Scan for the cell matching the given text and deliver its (x, y) coordinate at center. 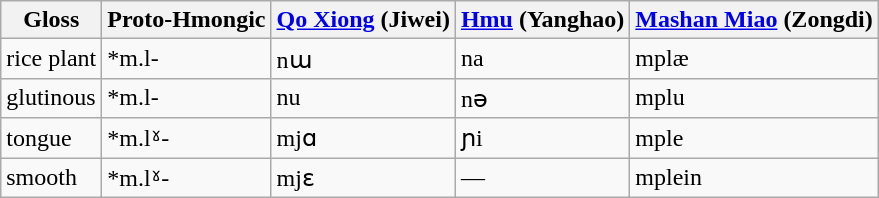
mjɑ (363, 138)
Hmu (Yanghao) (542, 20)
tongue (52, 138)
rice plant (52, 59)
Qo Xiong (Jiwei) (363, 20)
na (542, 59)
nɯ (363, 59)
mjɛ (363, 178)
smooth (52, 178)
Gloss (52, 20)
nə (542, 98)
glutinous (52, 98)
mplu (754, 98)
Proto-Hmongic (186, 20)
mplæ (754, 59)
nu (363, 98)
— (542, 178)
Mashan Miao (Zongdi) (754, 20)
mple (754, 138)
ɲi (542, 138)
mplein (754, 178)
